Return [x, y] of the center of cell containing provided text 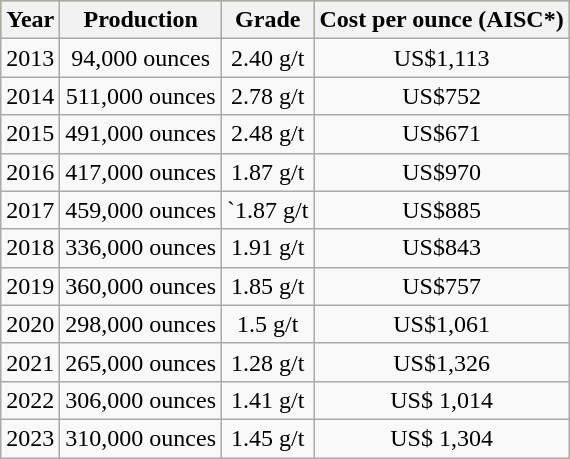
298,000 ounces [141, 324]
Grade [268, 20]
417,000 ounces [141, 172]
2.78 g/t [268, 96]
511,000 ounces [141, 96]
1.87 g/t [268, 172]
2014 [30, 96]
US$ 1,014 [442, 400]
310,000 ounces [141, 438]
2020 [30, 324]
`1.87 g/t [268, 210]
US$970 [442, 172]
1.85 g/t [268, 286]
2021 [30, 362]
Year [30, 20]
360,000 ounces [141, 286]
1.5 g/t [268, 324]
306,000 ounces [141, 400]
US$843 [442, 248]
US$752 [442, 96]
459,000 ounces [141, 210]
1.91 g/t [268, 248]
2017 [30, 210]
2015 [30, 134]
1.41 g/t [268, 400]
2018 [30, 248]
336,000 ounces [141, 248]
Cost per ounce (AISC*) [442, 20]
2016 [30, 172]
2022 [30, 400]
2013 [30, 58]
2019 [30, 286]
US$ 1,304 [442, 438]
US$885 [442, 210]
1.28 g/t [268, 362]
265,000 ounces [141, 362]
US$1,113 [442, 58]
2023 [30, 438]
Production [141, 20]
1.45 g/t [268, 438]
2.48 g/t [268, 134]
2.40 g/t [268, 58]
US$671 [442, 134]
491,000 ounces [141, 134]
94,000 ounces [141, 58]
US$1,061 [442, 324]
US$757 [442, 286]
US$1,326 [442, 362]
